Determine the (x, y) coordinate at the center of the cell enclosing the given text.  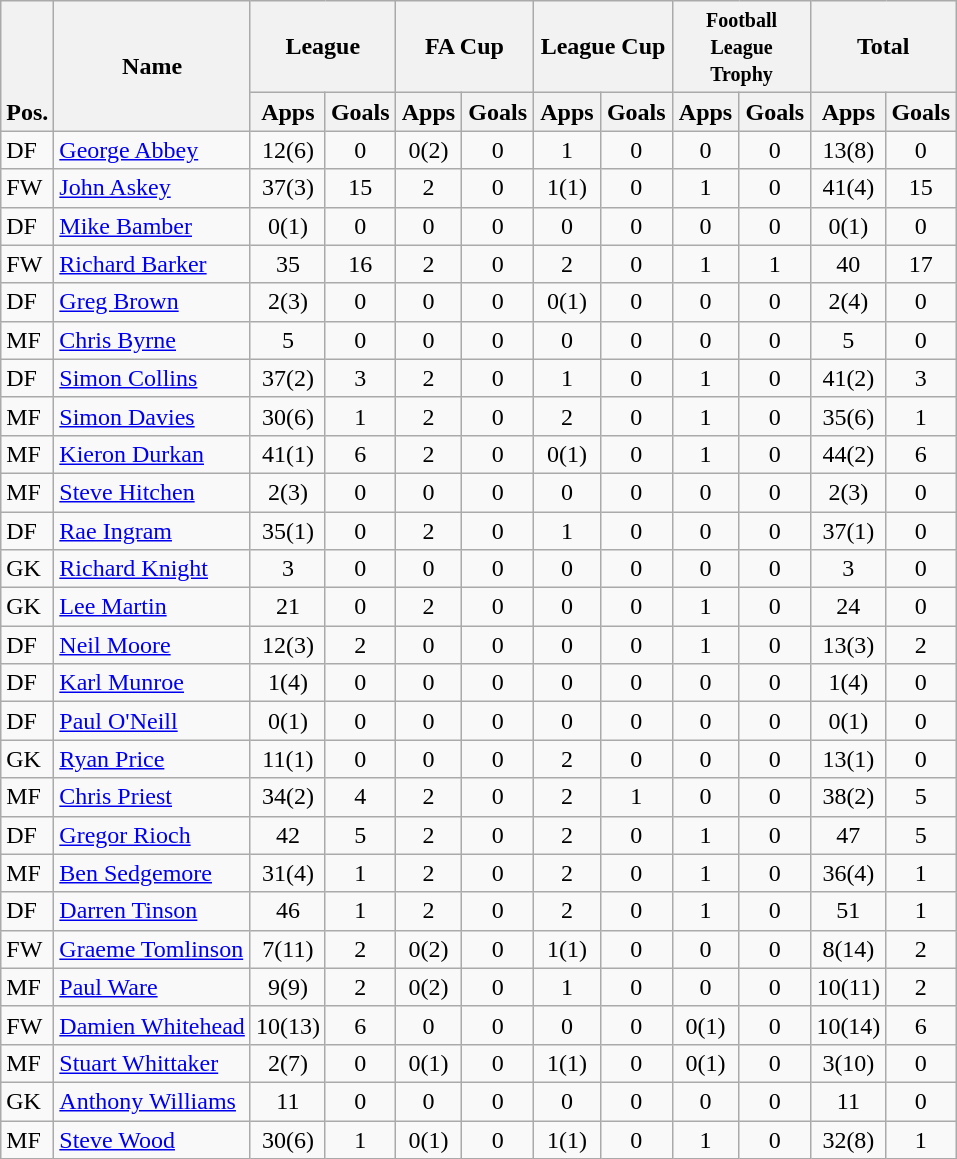
Mike Bamber (152, 226)
7(11) (288, 949)
9(9) (288, 987)
24 (848, 607)
Lee Martin (152, 607)
Paul Ware (152, 987)
Steve Hitchen (152, 492)
16 (360, 264)
13(1) (848, 759)
Stuart Whittaker (152, 1063)
Kieron Durkan (152, 454)
Chris Priest (152, 797)
47 (848, 835)
42 (288, 835)
Gregor Rioch (152, 835)
League Cup (604, 47)
40 (848, 264)
Karl Munroe (152, 683)
Steve Wood (152, 1139)
Chris Byrne (152, 340)
21 (288, 607)
10(11) (848, 987)
George Abbey (152, 150)
Total (884, 47)
Football League Trophy (742, 47)
4 (360, 797)
Simon Collins (152, 378)
13(8) (848, 150)
2(4) (848, 302)
35(6) (848, 416)
13(3) (848, 645)
Greg Brown (152, 302)
10(13) (288, 1025)
Richard Barker (152, 264)
35(1) (288, 531)
FA Cup (464, 47)
46 (288, 911)
Simon Davies (152, 416)
37(2) (288, 378)
Graeme Tomlinson (152, 949)
Anthony Williams (152, 1101)
8(14) (848, 949)
Ryan Price (152, 759)
35 (288, 264)
41(1) (288, 454)
Richard Knight (152, 569)
11(1) (288, 759)
10(14) (848, 1025)
37(1) (848, 531)
17 (921, 264)
36(4) (848, 873)
31(4) (288, 873)
Ben Sedgemore (152, 873)
37(3) (288, 188)
12(3) (288, 645)
51 (848, 911)
League (322, 47)
44(2) (848, 454)
32(8) (848, 1139)
3(10) (848, 1063)
Paul O'Neill (152, 721)
41(2) (848, 378)
Rae Ingram (152, 531)
Neil Moore (152, 645)
12(6) (288, 150)
Darren Tinson (152, 911)
38(2) (848, 797)
41(4) (848, 188)
Name (152, 66)
John Askey (152, 188)
Pos. (28, 66)
Damien Whitehead (152, 1025)
2(7) (288, 1063)
34(2) (288, 797)
